Find where the given text appears and provide that cell's center as [X, Y] coordinate. 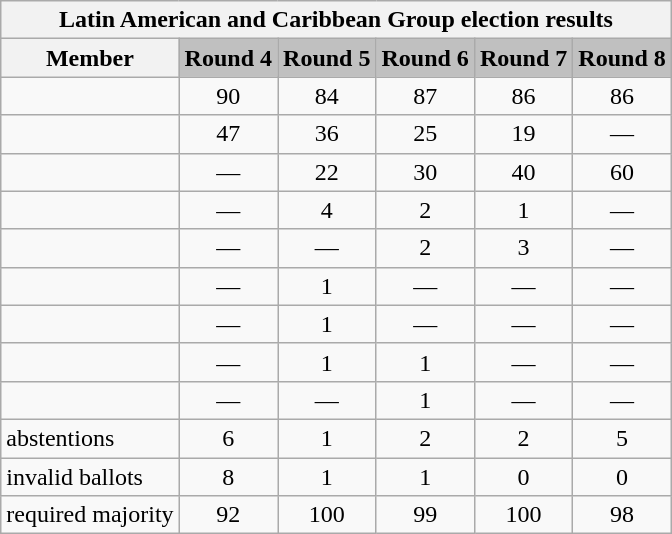
92 [228, 515]
22 [327, 172]
Round 4 [228, 58]
87 [425, 96]
6 [228, 438]
abstentions [90, 438]
4 [327, 210]
Round 8 [622, 58]
25 [425, 134]
84 [327, 96]
36 [327, 134]
invalid ballots [90, 477]
Latin American and Caribbean Group election results [336, 20]
60 [622, 172]
Round 6 [425, 58]
98 [622, 515]
8 [228, 477]
5 [622, 438]
19 [523, 134]
90 [228, 96]
Round 7 [523, 58]
Member [90, 58]
40 [523, 172]
99 [425, 515]
required majority [90, 515]
Round 5 [327, 58]
3 [523, 248]
30 [425, 172]
47 [228, 134]
